Locate the cell with the specified text and output its [X, Y] center coordinate. 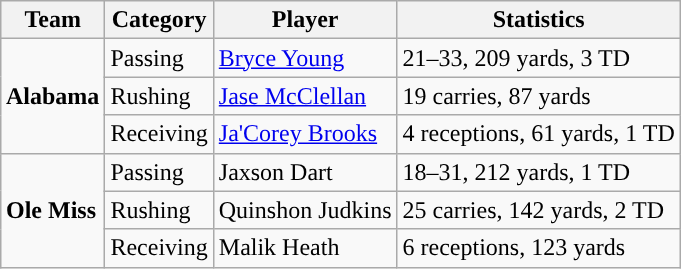
18–31, 212 yards, 1 TD [538, 172]
Player [305, 20]
Ole Miss [52, 210]
Jaxson Dart [305, 172]
6 receptions, 123 yards [538, 248]
Alabama [52, 96]
Malik Heath [305, 248]
Team [52, 20]
Bryce Young [305, 58]
Jase McClellan [305, 96]
19 carries, 87 yards [538, 96]
4 receptions, 61 yards, 1 TD [538, 134]
Ja'Corey Brooks [305, 134]
21–33, 209 yards, 3 TD [538, 58]
Quinshon Judkins [305, 210]
Statistics [538, 20]
Category [159, 20]
25 carries, 142 yards, 2 TD [538, 210]
